Find where the given text appears and provide that cell's center as [x, y] coordinate. 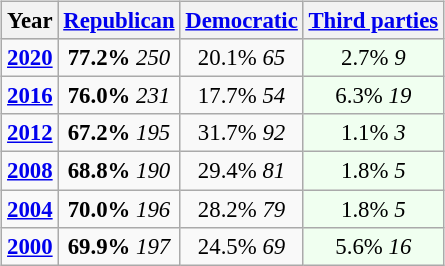
5.6% 16 [373, 246]
29.4% 81 [242, 171]
31.7% 92 [242, 133]
Democratic [242, 21]
20.1% 65 [242, 58]
76.0% 231 [119, 96]
2004 [30, 209]
2008 [30, 171]
24.5% 69 [242, 246]
Third parties [373, 21]
6.3% 19 [373, 96]
Year [30, 21]
70.0% 196 [119, 209]
1.1% 3 [373, 133]
17.7% 54 [242, 96]
2020 [30, 58]
68.8% 190 [119, 171]
2.7% 9 [373, 58]
77.2% 250 [119, 58]
2000 [30, 246]
67.2% 195 [119, 133]
2016 [30, 96]
2012 [30, 133]
69.9% 197 [119, 246]
28.2% 79 [242, 209]
Republican [119, 21]
